Find where the given text appears and provide that cell's center as [X, Y] coordinate. 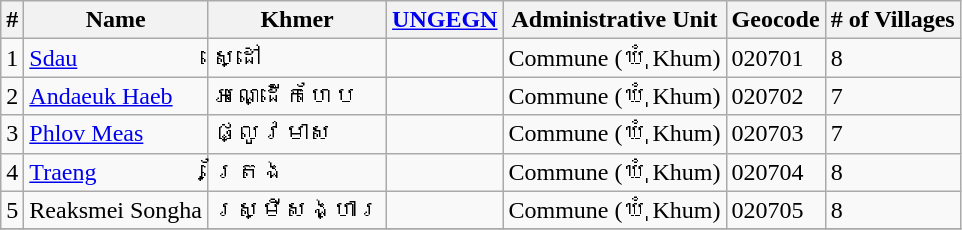
Reaksmei Songha [116, 210]
1 [12, 58]
Traeng [116, 172]
Khmer [298, 20]
Andaeuk Haeb [116, 96]
4 [12, 172]
Phlov Meas [116, 134]
# of Villages [892, 20]
# [12, 20]
ផ្លូវមាស [298, 134]
020705 [776, 210]
2 [12, 96]
UNGEGN [445, 20]
ស្ដៅ [298, 58]
020704 [776, 172]
Administrative Unit [614, 20]
5 [12, 210]
Name [116, 20]
020701 [776, 58]
020702 [776, 96]
020703 [776, 134]
Sdau [116, 58]
រស្មីសង្ហារ [298, 210]
អណ្ដើកហែប [298, 96]
Geocode [776, 20]
ត្រែង [298, 172]
3 [12, 134]
